Locate the cell with the specified text and output its (x, y) center coordinate. 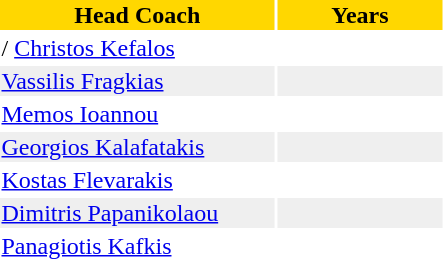
Vassilis Fragkias (138, 81)
Head Coach (138, 15)
Dimitris Papanikolaou (138, 213)
/ Christos Kefalos (138, 48)
Memos Ioannou (138, 114)
Years (360, 15)
Georgios Kalafatakis (138, 147)
Kostas Flevarakis (138, 180)
